For the text-containing cell, return its midpoint in [x, y] coordinate format. 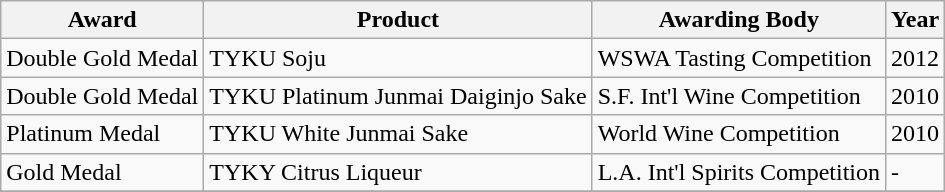
Product [398, 20]
Award [102, 20]
TYKU White Junmai Sake [398, 134]
World Wine Competition [738, 134]
Gold Medal [102, 172]
S.F. Int'l Wine Competition [738, 96]
TYKU Platinum Junmai Daiginjo Sake [398, 96]
WSWA Tasting Competition [738, 58]
Platinum Medal [102, 134]
- [916, 172]
L.A. Int'l Spirits Competition [738, 172]
TYKU Soju [398, 58]
TYKY Citrus Liqueur [398, 172]
Awarding Body [738, 20]
2012 [916, 58]
Year [916, 20]
